Return the [x, y] coordinate for the center point of the cell that contains the specified text.  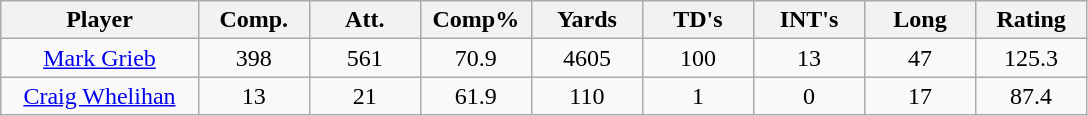
4605 [586, 58]
1 [698, 96]
0 [808, 96]
87.4 [1032, 96]
70.9 [476, 58]
Comp% [476, 20]
17 [920, 96]
Att. [364, 20]
125.3 [1032, 58]
TD's [698, 20]
Rating [1032, 20]
Player [100, 20]
21 [364, 96]
561 [364, 58]
398 [254, 58]
Comp. [254, 20]
Long [920, 20]
Mark Grieb [100, 58]
Craig Whelihan [100, 96]
100 [698, 58]
61.9 [476, 96]
Yards [586, 20]
INT's [808, 20]
110 [586, 96]
47 [920, 58]
